Return the [X, Y] coordinate for the center point of the cell that contains the specified text.  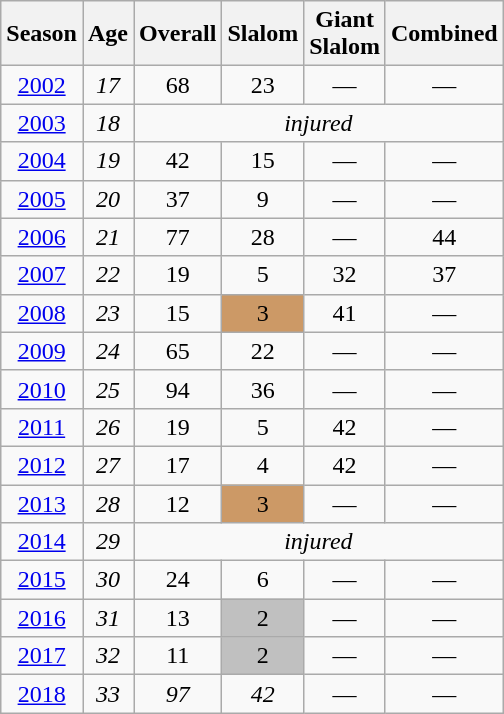
25 [108, 389]
2013 [42, 503]
2007 [42, 275]
2015 [42, 580]
27 [108, 465]
2008 [42, 313]
2002 [42, 85]
Overall [178, 34]
2003 [42, 123]
2004 [42, 161]
41 [345, 313]
30 [108, 580]
Slalom [263, 34]
2014 [42, 542]
Combined [444, 34]
97 [178, 694]
2005 [42, 199]
2012 [42, 465]
12 [178, 503]
2018 [42, 694]
2006 [42, 237]
2010 [42, 389]
Season [42, 34]
26 [108, 427]
77 [178, 237]
29 [108, 542]
21 [108, 237]
11 [178, 656]
20 [108, 199]
2017 [42, 656]
65 [178, 351]
94 [178, 389]
33 [108, 694]
2016 [42, 618]
Age [108, 34]
9 [263, 199]
6 [263, 580]
31 [108, 618]
2011 [42, 427]
36 [263, 389]
GiantSlalom [345, 34]
18 [108, 123]
68 [178, 85]
2009 [42, 351]
4 [263, 465]
13 [178, 618]
44 [444, 237]
